Pinpoint the cell where the given text exists, returning its [X, Y] midpoint coordinate. 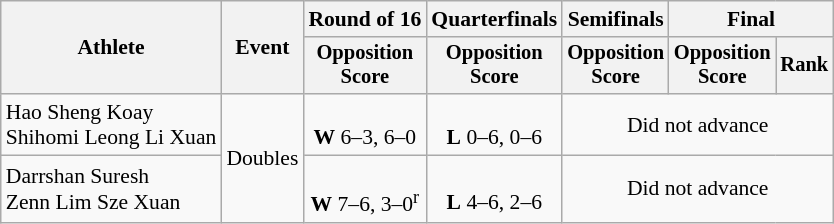
Doubles [262, 158]
Rank [805, 66]
Hao Sheng KoayShihomi Leong Li Xuan [112, 124]
Quarterfinals [494, 19]
W 7–6, 3–0r [364, 190]
Darrshan SureshZenn Lim Sze Xuan [112, 190]
Final [751, 19]
L 4–6, 2–6 [494, 190]
Event [262, 48]
Round of 16 [364, 19]
W 6–3, 6–0 [364, 124]
Athlete [112, 48]
Semifinals [616, 19]
L 0–6, 0–6 [494, 124]
